Search for the cell housing the specified text and yield its [X, Y] center coordinate. 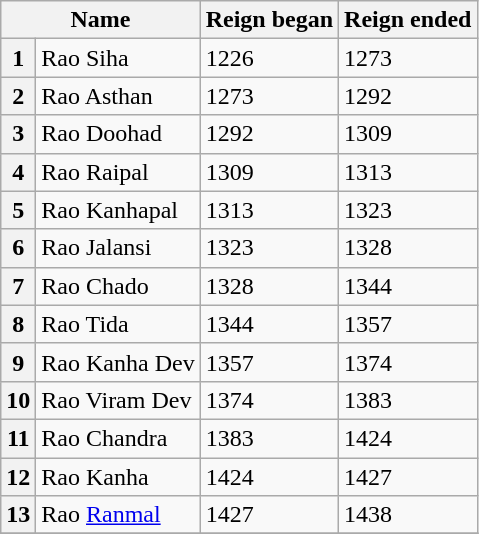
5 [18, 210]
3 [18, 134]
8 [18, 324]
Rao Siha [118, 58]
4 [18, 172]
Rao Raipal [118, 172]
Rao Chandra [118, 438]
10 [18, 400]
Rao Tida [118, 324]
Reign ended [408, 20]
12 [18, 477]
2 [18, 96]
6 [18, 248]
Rao Doohad [118, 134]
Rao Kanhapal [118, 210]
Rao Asthan [118, 96]
1 [18, 58]
1226 [269, 58]
1438 [408, 515]
Rao Viram Dev [118, 400]
Reign began [269, 20]
Rao Jalansi [118, 248]
Rao Kanha [118, 477]
9 [18, 362]
Rao Chado [118, 286]
13 [18, 515]
Rao Ranmal [118, 515]
Name [100, 20]
11 [18, 438]
7 [18, 286]
Rao Kanha Dev [118, 362]
